Output the (X, Y) coordinate of the center of the cell containing the given text.  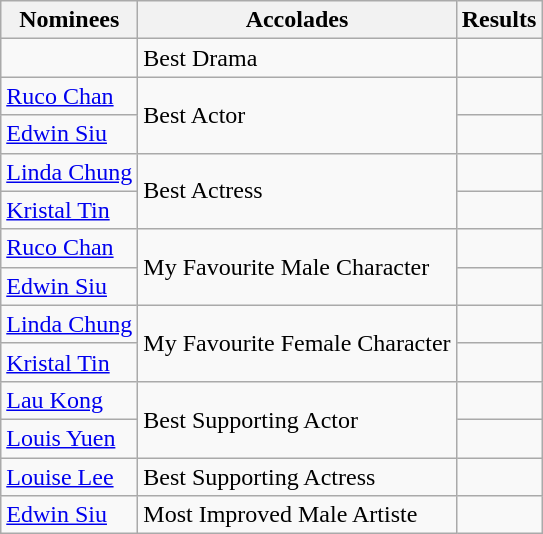
Louis Yuen (70, 438)
Lau Kong (70, 400)
My Favourite Male Character (297, 267)
Best Supporting Actor (297, 419)
Best Actor (297, 115)
Best Supporting Actress (297, 477)
Best Drama (297, 58)
Accolades (297, 20)
Louise Lee (70, 477)
Nominees (70, 20)
My Favourite Female Character (297, 343)
Results (499, 20)
Most Improved Male Artiste (297, 515)
Best Actress (297, 191)
